Determine the (X, Y) coordinate at the center of the cell enclosing the given text.  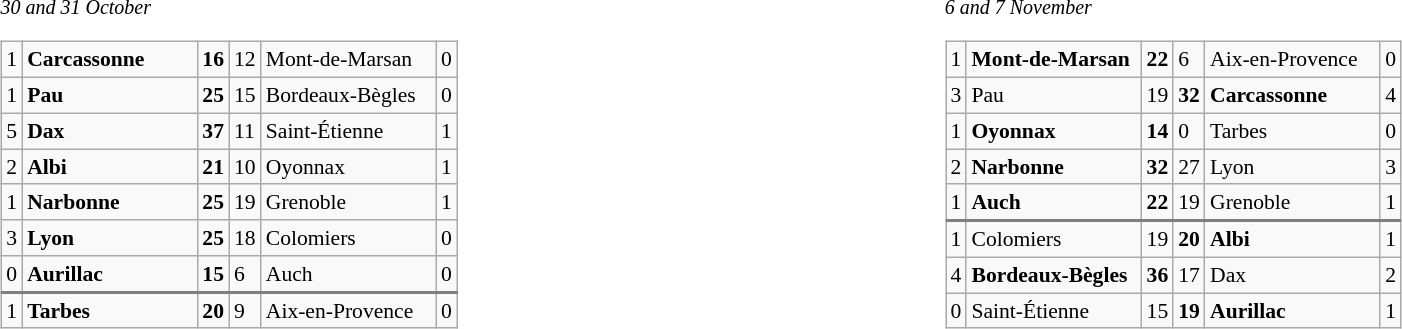
18 (245, 238)
37 (213, 131)
10 (245, 167)
27 (1189, 167)
5 (12, 131)
12 (245, 60)
9 (245, 310)
14 (1158, 131)
21 (213, 167)
16 (213, 60)
17 (1189, 275)
11 (245, 131)
36 (1158, 275)
